Return the [X, Y] coordinate for the center point of the cell that contains the specified text.  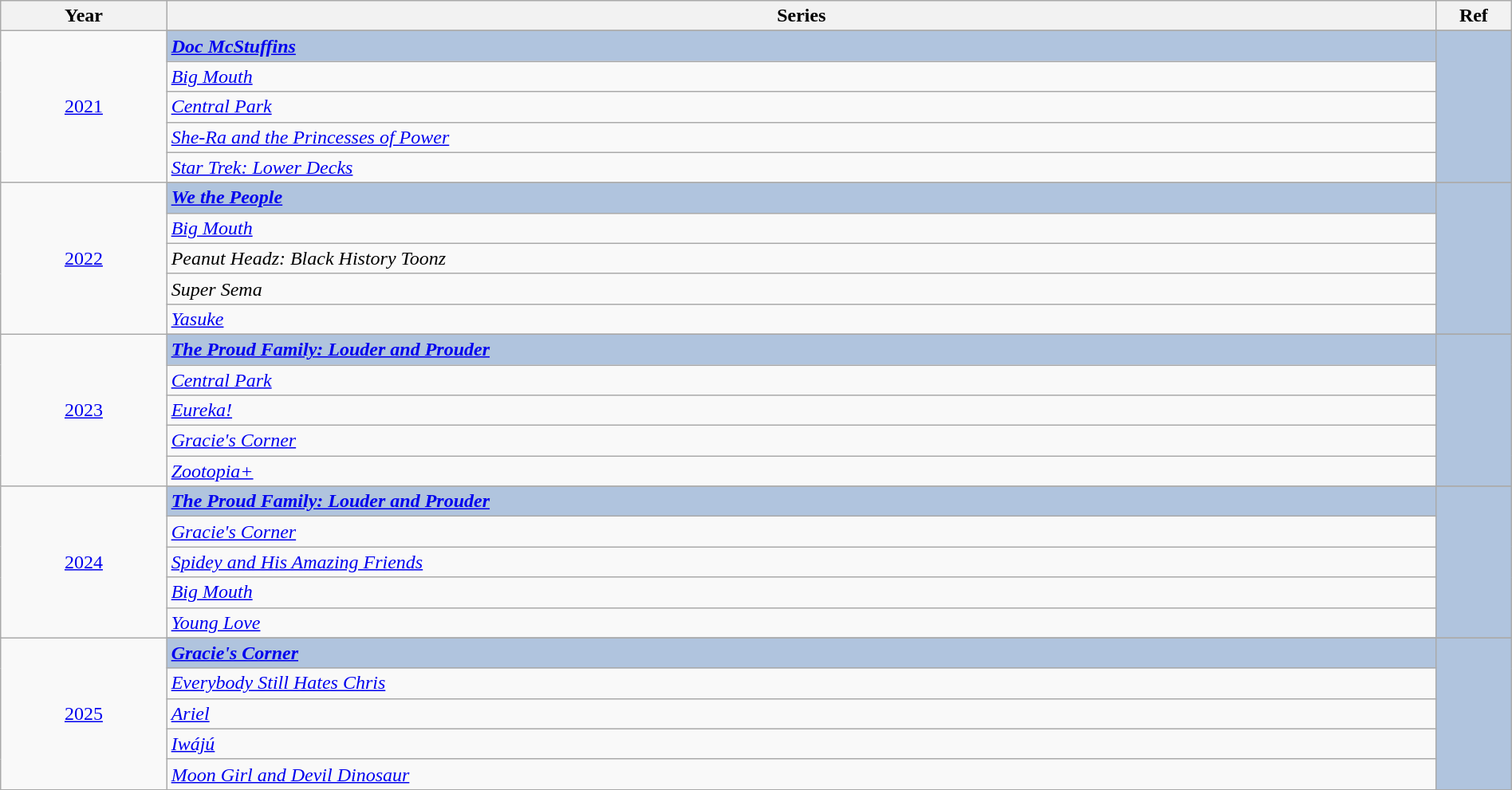
2021 [84, 107]
Moon Girl and Devil Dinosaur [801, 774]
We the People [801, 198]
Peanut Headz: Black History Toonz [801, 258]
Yasuke [801, 319]
2025 [84, 713]
Doc McStuffins [801, 46]
Year [84, 16]
Super Sema [801, 289]
Series [801, 16]
Ariel [801, 713]
2023 [84, 410]
2024 [84, 562]
2022 [84, 258]
Star Trek: Lower Decks [801, 167]
Ref [1474, 16]
She-Ra and the Princesses of Power [801, 137]
Young Love [801, 623]
Zootopia+ [801, 471]
Eureka! [801, 411]
Everybody Still Hates Chris [801, 683]
Iwájú [801, 744]
Spidey and His Amazing Friends [801, 562]
